Detect which cell encompasses the target text, then output its (x, y) center coordinate. 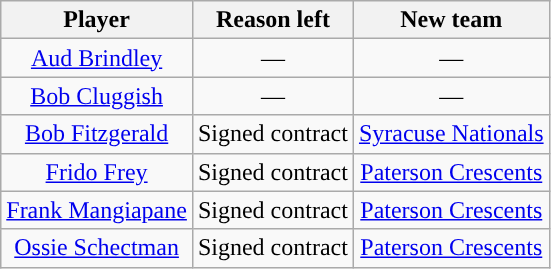
Frido Frey (97, 172)
Ossie Schectman (97, 248)
Frank Mangiapane (97, 210)
Aud Brindley (97, 58)
New team (451, 20)
Bob Cluggish (97, 96)
Player (97, 20)
Syracuse Nationals (451, 134)
Bob Fitzgerald (97, 134)
Reason left (272, 20)
